Locate the cell with the specified text and output its [X, Y] center coordinate. 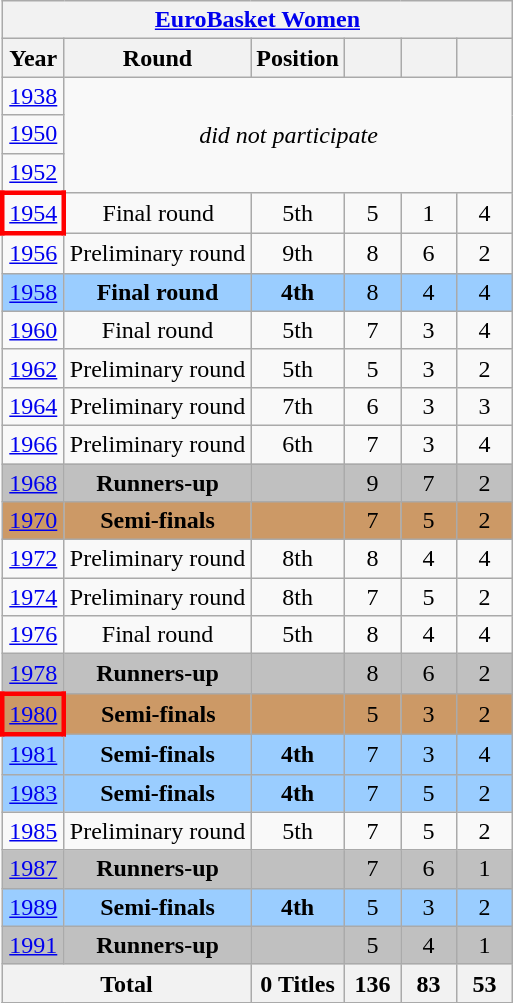
1952 [33, 173]
7th [298, 406]
1970 [33, 521]
1983 [33, 793]
Total [126, 983]
1989 [33, 907]
1958 [33, 292]
1987 [33, 869]
Year [33, 58]
1954 [33, 214]
1964 [33, 406]
53 [485, 983]
1972 [33, 559]
136 [372, 983]
EuroBasket Women [257, 20]
1985 [33, 831]
1950 [33, 134]
9 [372, 483]
1962 [33, 368]
1966 [33, 444]
1981 [33, 754]
83 [428, 983]
1968 [33, 483]
Round [157, 58]
1938 [33, 96]
did not participate [288, 135]
1956 [33, 254]
1960 [33, 330]
9th [298, 254]
1974 [33, 597]
1978 [33, 674]
1991 [33, 945]
1980 [33, 714]
Position [298, 58]
0 Titles [298, 983]
6th [298, 444]
1976 [33, 635]
